Detect which cell encompasses the target text, then output its [x, y] center coordinate. 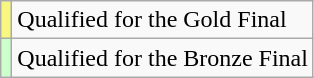
Qualified for the Bronze Final [163, 58]
Qualified for the Gold Final [163, 20]
